Find where the given text appears and provide that cell's center as [x, y] coordinate. 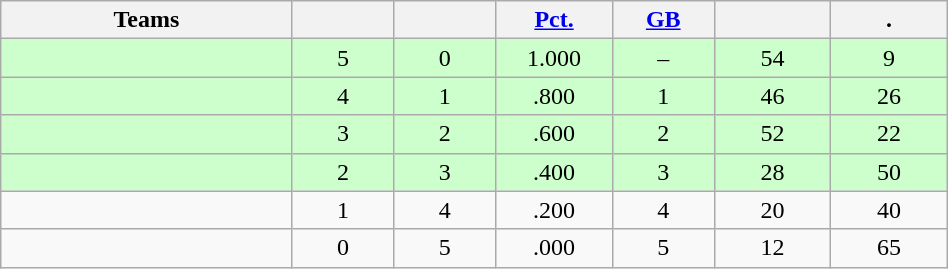
Teams [146, 20]
65 [890, 248]
52 [772, 134]
54 [772, 58]
Pct. [554, 20]
– [663, 58]
.600 [554, 134]
.400 [554, 172]
40 [890, 210]
46 [772, 96]
GB [663, 20]
50 [890, 172]
22 [890, 134]
26 [890, 96]
9 [890, 58]
1.000 [554, 58]
20 [772, 210]
. [890, 20]
.800 [554, 96]
12 [772, 248]
.000 [554, 248]
.200 [554, 210]
28 [772, 172]
